Find where the given text appears and provide that cell's center as (X, Y) coordinate. 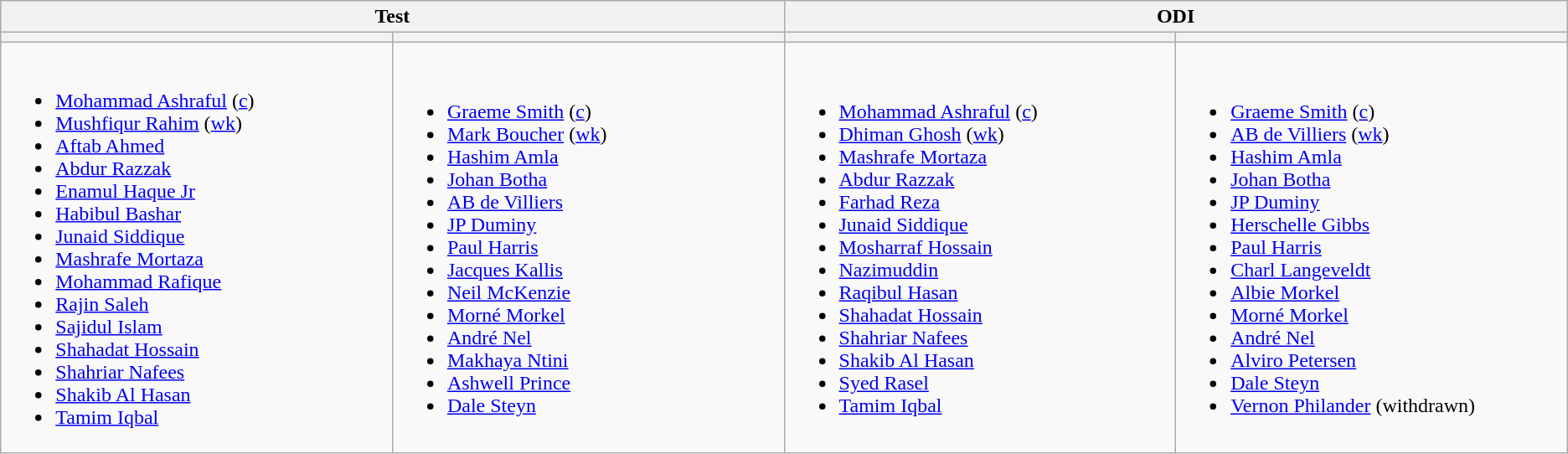
ODI (1176, 17)
Test (392, 17)
